For the text-containing cell, return its midpoint in [X, Y] coordinate format. 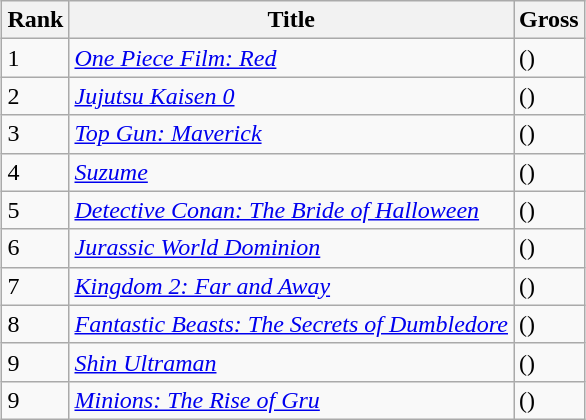
Jurassic World Dominion [292, 248]
1 [36, 58]
6 [36, 248]
Shin Ultraman [292, 362]
Rank [36, 20]
One Piece Film: Red [292, 58]
5 [36, 210]
2 [36, 96]
Kingdom 2: Far and Away [292, 286]
Detective Conan: The Bride of Halloween [292, 210]
Top Gun: Maverick [292, 134]
4 [36, 172]
3 [36, 134]
7 [36, 286]
Suzume [292, 172]
Fantastic Beasts: The Secrets of Dumbledore [292, 324]
Jujutsu Kaisen 0 [292, 96]
Gross [550, 20]
Title [292, 20]
8 [36, 324]
Minions: The Rise of Gru [292, 400]
